Extract the [X, Y] coordinate from the center of the cell holding the provided text.  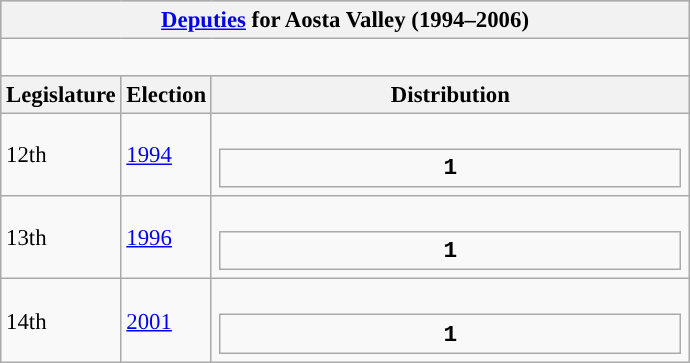
Election [166, 95]
13th [61, 238]
Distribution [450, 95]
1996 [166, 238]
1994 [166, 156]
2001 [166, 320]
12th [61, 156]
Deputies for Aosta Valley (1994–2006) [346, 20]
Legislature [61, 95]
14th [61, 320]
